Detect which cell encompasses the target text, then output its (x, y) center coordinate. 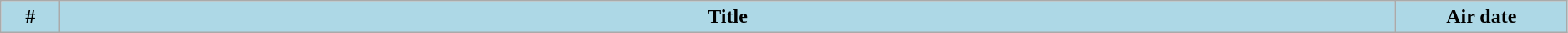
Air date (1481, 17)
# (30, 17)
Title (728, 17)
